Search for the cell housing the specified text and yield its [x, y] center coordinate. 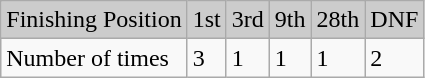
Number of times [94, 58]
3rd [248, 20]
2 [394, 58]
9th [290, 20]
1st [206, 20]
28th [338, 20]
3 [206, 58]
Finishing Position [94, 20]
DNF [394, 20]
